From the cell containing the given text, extract its center point as [x, y] coordinate. 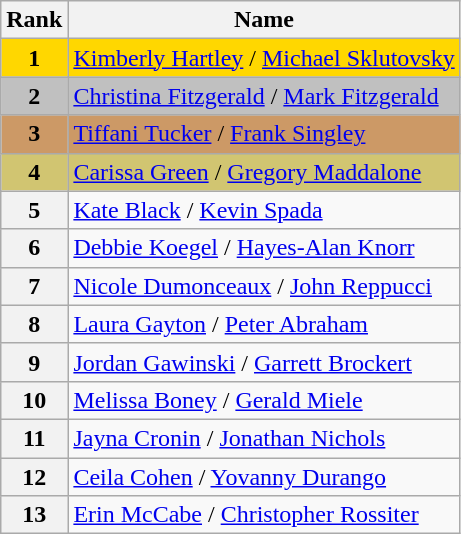
11 [34, 438]
5 [34, 210]
Jordan Gawinski / Garrett Brockert [264, 362]
Erin McCabe / Christopher Rossiter [264, 515]
Debbie Koegel / Hayes-Alan Knorr [264, 248]
13 [34, 515]
2 [34, 96]
Name [264, 20]
Jayna Cronin / Jonathan Nichols [264, 438]
10 [34, 400]
3 [34, 134]
Laura Gayton / Peter Abraham [264, 324]
6 [34, 248]
8 [34, 324]
4 [34, 172]
Rank [34, 20]
Carissa Green / Gregory Maddalone [264, 172]
Christina Fitzgerald / Mark Fitzgerald [264, 96]
12 [34, 477]
9 [34, 362]
Ceila Cohen / Yovanny Durango [264, 477]
Tiffani Tucker / Frank Singley [264, 134]
1 [34, 58]
Melissa Boney / Gerald Miele [264, 400]
Nicole Dumonceaux / John Reppucci [264, 286]
7 [34, 286]
Kimberly Hartley / Michael Sklutovsky [264, 58]
Kate Black / Kevin Spada [264, 210]
